Determine the (X, Y) coordinate at the center of the cell enclosing the given text.  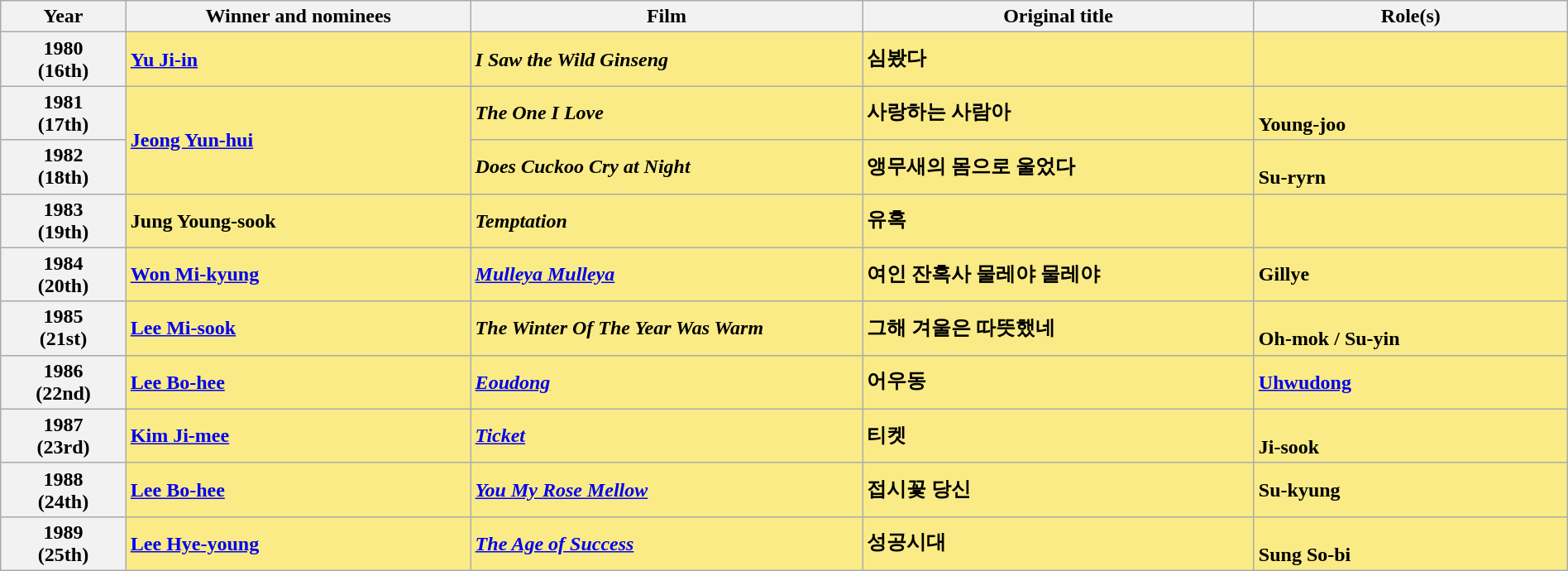
그해 겨울은 따뜻했네 (1059, 328)
Jung Young-sook (298, 220)
Does Cuckoo Cry at Night (667, 167)
1982(18th) (64, 167)
앵무새의 몸으로 울었다 (1059, 167)
I Saw the Wild Ginseng (667, 60)
Eoudong (667, 382)
1987(23rd) (64, 435)
1981(17th) (64, 113)
Uhwudong (1411, 382)
유혹 (1059, 220)
1986(22nd) (64, 382)
The Age of Success (667, 543)
1980(16th) (64, 60)
Year (64, 17)
Won Mi-kyung (298, 275)
Lee Hye-young (298, 543)
티켓 (1059, 435)
1984(20th) (64, 275)
Kim Ji-mee (298, 435)
심봤다 (1059, 60)
1988(24th) (64, 490)
Film (667, 17)
Original title (1059, 17)
Mulleya Mulleya (667, 275)
Su-kyung (1411, 490)
1985(21st) (64, 328)
Ticket (667, 435)
The Winter Of The Year Was Warm (667, 328)
Oh-mok / Su-yin (1411, 328)
1983(19th) (64, 220)
Gillye (1411, 275)
Sung So-bi (1411, 543)
You My Rose Mellow (667, 490)
1989(25th) (64, 543)
Yu Ji-in (298, 60)
Winner and nominees (298, 17)
여인 잔혹사 물레야 물레야 (1059, 275)
사랑하는 사람아 (1059, 113)
Young-joo (1411, 113)
성공시대 (1059, 543)
Lee Mi-sook (298, 328)
Su-ryrn (1411, 167)
Jeong Yun-hui (298, 140)
접시꽃 당신 (1059, 490)
Temptation (667, 220)
The One I Love (667, 113)
어우동 (1059, 382)
Role(s) (1411, 17)
Ji-sook (1411, 435)
